Capture the cell that displays the provided text and extract its [x, y] central coordinate. 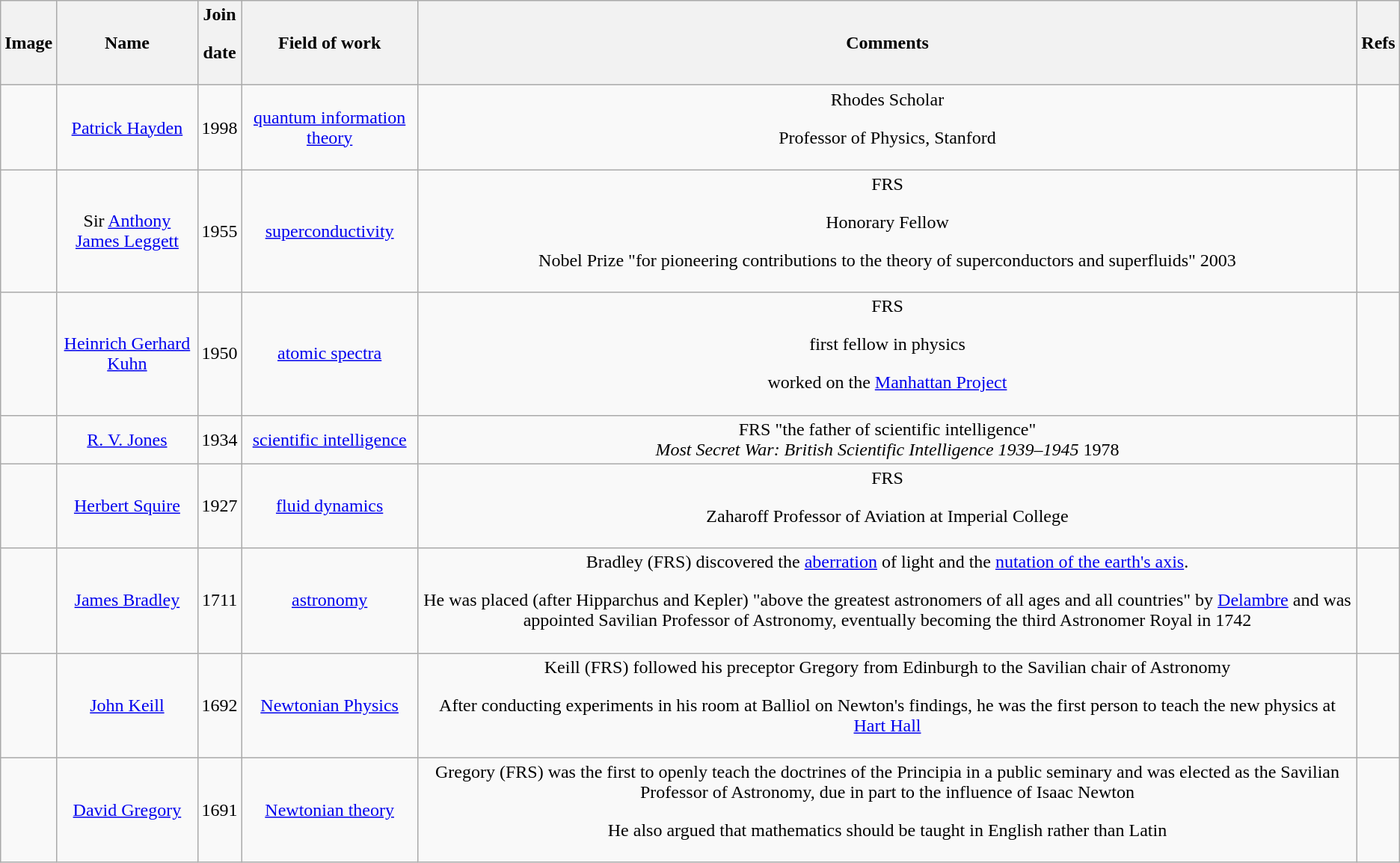
scientific intelligence [329, 440]
1927 [220, 506]
Comments [887, 43]
1692 [220, 705]
1950 [220, 354]
Newtonian theory [329, 810]
FRSfirst fellow in physics worked on the Manhattan Project [887, 354]
fluid dynamics [329, 506]
Joindate [220, 43]
atomic spectra [329, 354]
Patrick Hayden [127, 127]
FRS "the father of scientific intelligence"Most Secret War: British Scientific Intelligence 1939–1945 1978 [887, 440]
FRSZaharoff Professor of Aviation at Imperial College [887, 506]
1998 [220, 127]
Rhodes ScholarProfessor of Physics, Stanford [887, 127]
John Keill [127, 705]
Sir Anthony James Leggett [127, 231]
David Gregory [127, 810]
astronomy [329, 601]
1955 [220, 231]
Field of work [329, 43]
Refs [1378, 43]
Heinrich Gerhard Kuhn [127, 354]
FRSHonorary Fellow Nobel Prize "for pioneering contributions to the theory of superconductors and superfluids" 2003 [887, 231]
Newtonian Physics [329, 705]
Name [127, 43]
1711 [220, 601]
Herbert Squire [127, 506]
Image [28, 43]
James Bradley [127, 601]
1934 [220, 440]
superconductivity [329, 231]
quantum information theory [329, 127]
1691 [220, 810]
R. V. Jones [127, 440]
